Identify which cell holds the provided text, then report its (x, y) central coordinate. 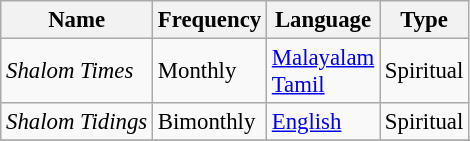
MalayalamTamil (322, 72)
Shalom Tidings (77, 122)
Frequency (210, 20)
English (322, 122)
Type (424, 20)
Name (77, 20)
Monthly (210, 72)
Language (322, 20)
Shalom Times (77, 72)
Bimonthly (210, 122)
